Detect which cell encompasses the target text, then output its [X, Y] center coordinate. 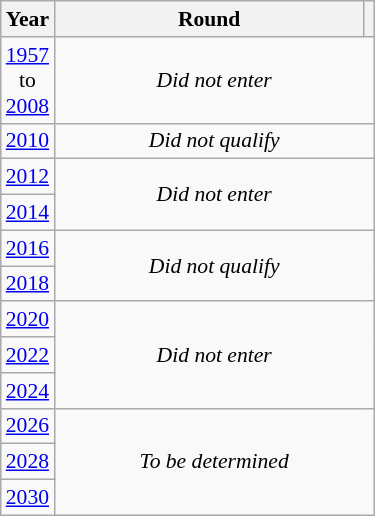
1957to2008 [28, 80]
Year [28, 19]
2014 [28, 213]
2024 [28, 391]
2016 [28, 248]
2030 [28, 498]
Round [209, 19]
2020 [28, 320]
2022 [28, 355]
2012 [28, 177]
2028 [28, 462]
2018 [28, 284]
2026 [28, 426]
2010 [28, 141]
To be determined [214, 462]
